Identify which cell holds the provided text, then report its (x, y) central coordinate. 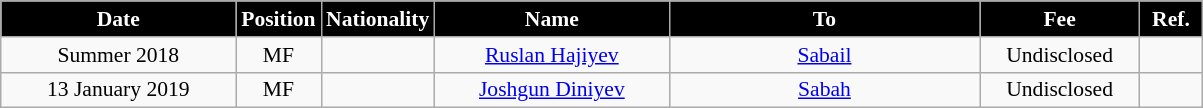
Fee (1060, 19)
Nationality (378, 19)
Sabail (824, 55)
Joshgun Diniyev (552, 90)
Name (552, 19)
To (824, 19)
13 January 2019 (118, 90)
Ref. (1172, 19)
Sabah (824, 90)
Position (278, 19)
Ruslan Hajiyev (552, 55)
Summer 2018 (118, 55)
Date (118, 19)
